Extract the (x, y) coordinate from the center of the cell holding the provided text.  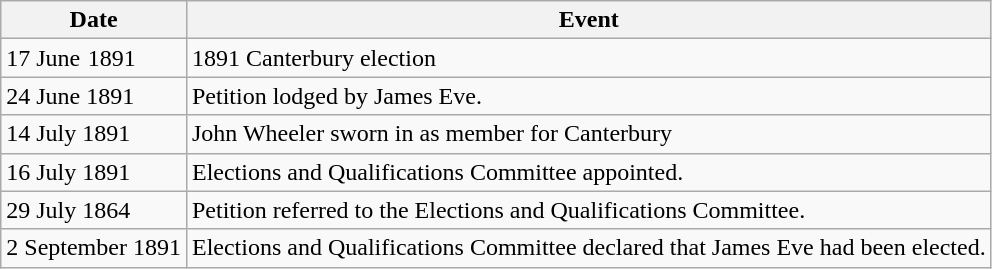
2 September 1891 (94, 248)
24 June 1891 (94, 96)
Event (588, 20)
Elections and Qualifications Committee declared that James Eve had been elected. (588, 248)
John Wheeler sworn in as member for Canterbury (588, 134)
1891 Canterbury election (588, 58)
16 July 1891 (94, 172)
Petition lodged by James Eve. (588, 96)
Petition referred to the Elections and Qualifications Committee. (588, 210)
14 July 1891 (94, 134)
17 June 1891 (94, 58)
Date (94, 20)
29 July 1864 (94, 210)
Elections and Qualifications Committee appointed. (588, 172)
